Scan for the cell matching the given text and deliver its [x, y] coordinate at center. 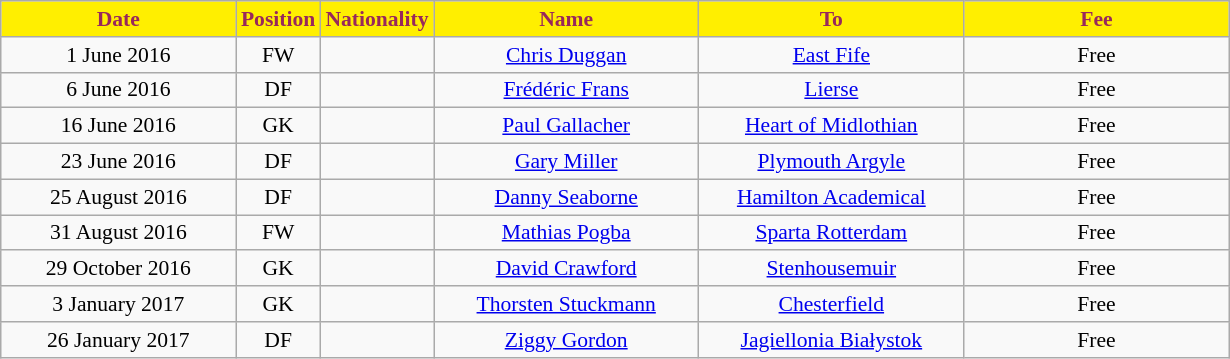
Lierse [832, 90]
Name [566, 19]
To [832, 19]
16 June 2016 [118, 126]
Sparta Rotterdam [832, 233]
Chris Duggan [566, 55]
David Crawford [566, 269]
Mathias Pogba [566, 233]
Frédéric Frans [566, 90]
29 October 2016 [118, 269]
26 January 2017 [118, 340]
Stenhousemuir [832, 269]
1 June 2016 [118, 55]
Danny Seaborne [566, 197]
East Fife [832, 55]
Chesterfield [832, 304]
Hamilton Academical [832, 197]
Fee [1096, 19]
Nationality [376, 19]
25 August 2016 [118, 197]
Ziggy Gordon [566, 340]
3 January 2017 [118, 304]
23 June 2016 [118, 162]
Jagiellonia Białystok [832, 340]
Position [278, 19]
Gary Miller [566, 162]
Thorsten Stuckmann [566, 304]
Paul Gallacher [566, 126]
Heart of Midlothian [832, 126]
31 August 2016 [118, 233]
Plymouth Argyle [832, 162]
Date [118, 19]
6 June 2016 [118, 90]
